Capture the cell that displays the provided text and extract its (X, Y) central coordinate. 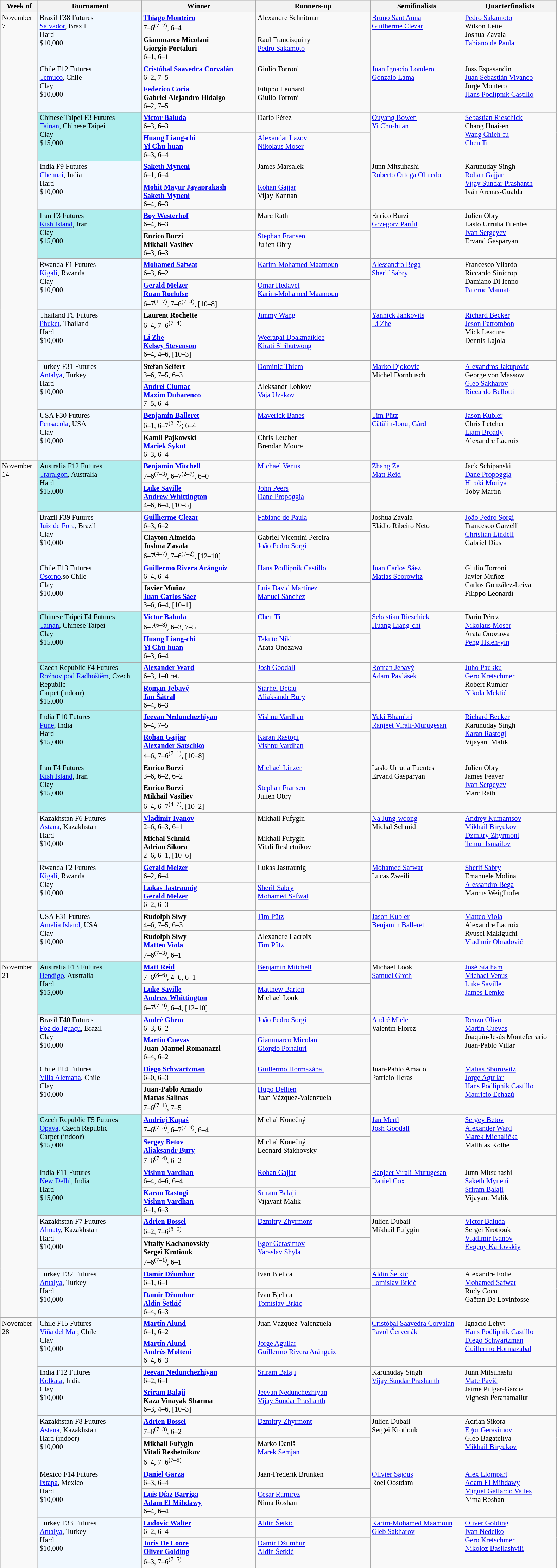
Cristóbal Saavedra Corvalán Pavol Červenák (417, 1342)
Vishnu Vardhan 6–4, 4–6, 6–4 (199, 1177)
Sebastian Rieschick Huang Liang-chi (417, 636)
Lukas Jastraunig Gerald Melzer 6–2, 6–3 (199, 896)
India F9 Futures Chennai, India Hard $10,000 (90, 185)
Hans Podlipnik Castillo (313, 572)
Adrien Bossel 7–6(7–3), 6–2 (199, 1426)
Federico Coria Gabriel Alejandro Hidalgo 6–2, 7–5 (199, 97)
Chile F14 Futures Villa Alemana, Chile Clay $10,000 (90, 1089)
November 7 (19, 236)
Victor Baluda 6–3, 6–3 (199, 122)
Josh Goodall (313, 672)
Dario Pérez (313, 122)
Adrien Bossel 6–2, 7–6(8–6) (199, 1227)
Winner (199, 6)
Sergey Betov Aliaksandr Bury 7–6(7–4), 6–2 (199, 1151)
Juan Vázquez-Valenzuela (313, 1327)
André Miele Valentín Florez (417, 1039)
Richard Becker Jeson Patrombon Mick Lescure Dennis Lajola (510, 335)
Quarterfinalists (510, 6)
Tournament (90, 6)
Junn Mitsuhashi Mate Pavić Jaime Pulgar-García Vignesh Peranamallur (510, 1390)
Ivan Bjelica (313, 1279)
Rohan Gajjar Alexander Satschko 4–6, 7–6(7–1), [10–8] (199, 746)
Julien Obry James Feaver Ivan Sergeyev Marc Rath (510, 787)
Joshua Zavala Eládio Ribeiro Neto (417, 537)
Benjamin Mitchell (313, 973)
Michael Linzer (313, 772)
Semifinalists (417, 6)
Alexandre Folie Mohamed Safwat Rudy Coco Gaëtan De Lovinfosse (510, 1293)
José Statham Michael Venus Luke Saville James Lemke (510, 988)
Jeevan Nedunchezhiyan 6–4, 7–5 (199, 721)
João Pedro Sorgi Francesco Garzelli Christian Lindell Gabriel Dias (510, 537)
India F12 Futures Kolkata, India Clay $10,000 (90, 1390)
Matteo Viola Alexandre Lacroix Ryusei Makiguchi Vladimir Obradović (510, 936)
Chen Ti (313, 622)
Weerapat Doakmaiklee Kirati Siributwong (313, 346)
Roman Jebavý Jan Šátral 6–4, 6–3 (199, 697)
Juho Paukku Gero Kretschmer Robert Rumler Nikola Mektić (510, 686)
Oliver Golding Ivan Nedelko Gero Kretschmer Nikoloz Basilashvili (510, 1542)
Stefan Seifert 3–6, 7–5, 6–3 (199, 371)
Victor Baluda 6–7(6–8), 6–3, 7–5 (199, 622)
Victor Baluda Sergei Krotiouk Vladimir Ivanov Evgeny Karlovskiy (510, 1242)
Sherif Sabry Mohamed Safwat (313, 896)
Raul Francisquiny Pedro Sakamoto (313, 49)
November 14 (19, 711)
Saketh Myneni 6–1, 6–4 (199, 171)
Michal Konečný (313, 1125)
November 28 (19, 1442)
Sherif Sabry Emanuele Molina Alessandro Bega Marcus Weiglhofer (510, 886)
Rudolph Siwy 4–6, 7–5, 6–3 (199, 921)
Jack Schipanski Dane Propoggia Hiroki Moriya Toby Martin (510, 486)
Mexico F14 Futures Ixtapa, Mexico Hard $10,000 (90, 1492)
Olivier Sajous Roel Oostdam (417, 1492)
Julien Obry Laslo Urrutia Fuentes Ivan Sergeyev Ervand Gasparyan (510, 234)
Turkey F32 Futures Antalya, Turkey Hard $10,000 (90, 1293)
Brazil F40 Futures Foz do Iguaçu, Brazil Clay $10,000 (90, 1039)
Roman Jebavý Adam Pavlásek (417, 686)
USA F30 Futures Pensacola, USA Clay $10,000 (90, 435)
Juan-Pablo Amado Matías Salinas 7–6(7–1), 7–5 (199, 1099)
Kazakhstan F8 Futures Astana, Kazakhstan Hard (indoor) $10,000 (90, 1442)
Damir Džumhur Aldin Šetkić 6–4, 6–3 (199, 1303)
Jimmy Wang (313, 321)
Czech Republic F5 Futures Opava, Czech Republic Carpet (indoor) $15,000 (90, 1140)
Karunuday Singh Vijay Sundar Prashanth (417, 1390)
Alexandre Lacroix Tim Pütz (313, 946)
Lukas Jastraunig (313, 872)
Iran F4 Futures Kish Island, Iran Clay $15,000 (90, 787)
Francesco Vilardo Riccardo Sinicropi Damiano Di Ienno Paterne Mamata (510, 284)
Karan Rastogi Vishnu Vardhan 6–1, 6–3 (199, 1201)
Zhang Ze Matt Reid (417, 486)
Mohamed Safwat 6–3, 6–2 (199, 269)
James Marsalek (313, 171)
Rohan Gajjar (313, 1177)
Chile F12 Futures Temuco, Chile Clay $10,000 (90, 87)
India F11 Futures New Delhi, India Hard $15,000 (90, 1191)
Giammarco Micolani Giorgio Portaluri (313, 1049)
Chinese Taipei F3 Futures Tainan, Chinese Taipei Clay $15,000 (90, 136)
Javier Muñoz Juan Carlos Sáez 3–6, 6–4, [10–1] (199, 597)
Chris Letcher Brendan Moore (313, 446)
Luke Saville Andrew Whittington 6–7(7–9), 6–4, [12–10] (199, 999)
Ranjeet Virali-Murugesan Daniel Cox (417, 1191)
Daniel Garza 6–3, 6–4 (199, 1478)
Alessandro Bega Sherif Sabry (417, 284)
Andriej Kapaś 7–6(7–5), 6–7(7–9), 6–4 (199, 1125)
Bruno Sant'Anna Guilherme Clezar (417, 37)
Andrei Ciumac Maxim Dubarenco 7–5, 6–4 (199, 395)
Sriram Balaji (313, 1376)
Gerald Melzer Ruan Roelofse 6–7(1–7), 7–6(7–4), [10–8] (199, 295)
Dario Pérez Nikolaus Moser Arata Onozawa Peng Hsien-yin (510, 636)
Enrico Burzi Mikhail Vasiliev 6–4, 6–7(4–7), [10–2] (199, 798)
Chinese Taipei F4 Futures Tainan, Chinese Taipei Clay $15,000 (90, 636)
Matthew Barton Michael Look (313, 999)
Vishnu Vardhan (313, 721)
Maverick Banes (313, 421)
Marko Djokovic Michel Dornbusch (417, 385)
Runners-up (313, 6)
Vladimir Ivanov 2–6, 6–3, 6–1 (199, 823)
Ignacio Lehyt Hans Podlipnik Castillo Diego Schwartzman Guillermo Hormazábal (510, 1342)
India F10 Futures Pune, India Hard $15,000 (90, 736)
Sergey Betov Alexander Ward Marek Michalička Matthias Kolbe (510, 1140)
Brazil F39 Futures Juiz de Fora, Brazil Clay $10,000 (90, 537)
Jorge Aguilar Guillermo Rivera Aránguiz (313, 1352)
Jan Mertl Josh Goodall (417, 1140)
Chile F13 Futures Osorno,so Chile Clay $10,000 (90, 587)
Cristóbal Saavedra Corvalán 6–2, 7–5 (199, 73)
Guillermo Hormazábal (313, 1073)
Siarhei Betau Aliaksandr Bury (313, 697)
Aldin Šetkić Tomislav Brkić (417, 1293)
Karan Rastogi Vishnu Vardhan (313, 746)
Aldin Šetkić (313, 1527)
Joris De Loore Oliver Golding 6–3, 7–6(7–5) (199, 1553)
Alexandar Lazov Nikolaus Moser (313, 147)
César Ramírez Nima Roshan (313, 1503)
Mohit Mayur Jayaprakash Saketh Myneni 6–4, 6–3 (199, 196)
Gerald Melzer 6–2, 6–4 (199, 872)
Luis Díaz Barriga Adam El Mihdawy 6–4, 6–4 (199, 1503)
Tim Pütz Cătălin-Ionuț Gârd (417, 435)
Kamil Pajkowski Maciek Sykut 6–3, 6–4 (199, 446)
Juan Carlos Sáez Matías Sborowitz (417, 587)
Damir Džumhur 6–1, 6–1 (199, 1279)
Michal Schmid Adrian Sikora 2–6, 6–1, [10–6] (199, 847)
Laurent Rochette 6–4, 7–6(7–4) (199, 321)
Turkey F31 Futures Antalya, Turkey Hard $10,000 (90, 385)
Rudolph Siwy Matteo Viola 7–6(7–3), 6–1 (199, 946)
Takuto Niki Arata Onozawa (313, 647)
Damir Džumhur Aldin Šetkić (313, 1553)
Brazil F38 Futures Salvador, Brazil Hard $10,000 (90, 37)
André Ghem 6–3, 6–2 (199, 1024)
Alexandre Schnitman (313, 23)
João Pedro Sorgi (313, 1024)
Alex Llompart Adam El Mihdawy Miguel Gallardo Valles Nima Roshan (510, 1492)
Joss Espasandin Juan Sebastián Vivanco Jorge Montero Hans Podlipnik Castillo (510, 87)
Karim-Mohamed Maamoun Gleb Sakharov (417, 1542)
Thiago Monteiro 7–6(7–2), 6–4 (199, 23)
Julien Dubail Mikhail Fufygin (417, 1242)
Enrico Burzi 3–6, 6–2, 6–2 (199, 772)
Thailand F5 Futures Phuket, Thailand Hard $10,000 (90, 335)
Ludovic Walter 6–2, 6–4 (199, 1527)
Guilherme Clezar 6–3, 6–2 (199, 521)
Martín Alund Andrés Molteni 6–4, 6–3 (199, 1352)
Week of (19, 6)
Matt Reid 7–6(8–6), 4–6, 6–1 (199, 973)
Omar Hedayet Karim-Mohamed Maamoun (313, 295)
Kazakhstan F6 Futures Astana, Kazakhstan Hard $10,000 (90, 837)
Vitaliy Kachanovskiy Sergei Krotiouk 7–6(7–1), 6–1 (199, 1253)
November 21 (19, 1139)
Rwanda F2 Futures Kigali, Rwanda Clay $10,000 (90, 886)
Marko Daniš Marek Semjan (313, 1453)
Jason Kubler Chris Letcher Liam Broady Alexandre Lacroix (510, 435)
Junn Mitsuhashi Saketh Myneni Sriram Balaji Vijayant Malik (510, 1191)
Mikhail Fufygin Vitali Reshetnikov 6–4, 7–6(7–5) (199, 1453)
Pedro Sakamoto Wilson Leite Joshua Zavala Fabiano de Paula (510, 37)
Mohamed Safwat Lucas Zweili (417, 886)
Matías Sborowitz Jorge Aguilar Hans Podlipnik Castillo Mauricio Echazú (510, 1089)
Aleksandr Lobkov Vaja Uzakov (313, 395)
Michal Konečný Leonard Stakhovsky (313, 1151)
Chile F15 Futures Viña del Mar, Chile Clay $10,000 (90, 1342)
Juan-Pablo Amado Patricio Heras (417, 1089)
Mikhail Fufygin (313, 823)
Adrian Sikora Egor Gerasimov Gleb Bagateliya Mikhail Biryukov (510, 1442)
Na Jung-woong Michal Schmid (417, 837)
Richard Becker Karunuday Singh Karan Rastogi Vijayant Malik (510, 736)
Enrico Burzi Mikhail Vasiliev 6–3, 6–3 (199, 244)
John Peers Dane Propoggia (313, 497)
Marc Rath (313, 220)
Martín Cuevas Juan-Manuel Romanazzi 6–4, 6–2 (199, 1049)
Australia F13 Futures Bendigo, Australia Hard $15,000 (90, 988)
Laslo Urrutia Fuentes Ervand Gasparyan (417, 787)
Rohan Gajjar Vijay Kannan (313, 196)
Ouyang Bowen Yi Chu-huan (417, 136)
Karunuday Singh Rohan Gajjar Vijay Sundar Prashanth Iván Arenas-Gualda (510, 185)
Fabiano de Paula (313, 521)
Sriram Balaji Vijayant Malik (313, 1201)
Turkey F33 Futures Antalya, Turkey Hard $10,000 (90, 1542)
Jeevan Nedunchezhiyan Vijay Sundar Prashanth (313, 1401)
Jaan-Frederik Brunken (313, 1478)
Ivan Bjelica Tomislav Brkić (313, 1303)
Giulio Torroni Javier Muñoz Carlos González-Leiva Filippo Leonardi (510, 587)
Giulio Torroni (313, 73)
Enrico Burzi Grzegorz Panfil (417, 234)
Mikhail Fufygin Vitali Reshetnikov (313, 847)
Giammarco Micolani Giorgio Portaluri 6–1, 6–1 (199, 49)
Li Zhe Kelsey Stevenson 6–4, 4–6, [10–3] (199, 346)
Yuki Bhambri Ranjeet Virali-Murugesan (417, 736)
Yannick Jankovits Li Zhe (417, 335)
Karim-Mohamed Maamoun (313, 269)
Juan Ignacio Londero Gonzalo Lama (417, 87)
Diego Schwartzman 6–0, 6–3 (199, 1073)
Filippo Leonardi Giulio Torroni (313, 97)
Boy Westerhof 6–4, 6–3 (199, 220)
Benjamin Balleret 6–1, 6–7(2–7); 6–4 (199, 421)
Luke Saville Andrew Whittington 4–6, 6–4, [10–5] (199, 497)
USA F31 Futures Amelia Island, USA Clay $10,000 (90, 936)
Clayton Almeida Joshua Zavala 6–7(4–7), 7–6(7–2), [12–10] (199, 546)
Junn Mitsuhashi Roberto Ortega Olmedo (417, 185)
Sriram Balaji Kaza Vinayak Sharma 6–3, 4–6, [10–3] (199, 1401)
Michael Look Samuel Groth (417, 988)
Martín Alund 6–1, 6–2 (199, 1327)
Egor Gerasimov Yaraslav Shyla (313, 1253)
Andrey Kumantsov Mikhail Biryukov Dzmitry Zhyrmont Temur Ismailov (510, 837)
Tim Pütz (313, 921)
Jeevan Nedunchezhiyan 6–2, 6–1 (199, 1376)
Renzo Olivo Martín Cuevas Joaquín-Jesús Monteferrario Juan-Pablo Villar (510, 1039)
Dominic Thiem (313, 371)
Alexander Ward 6–3, 1–0 ret. (199, 672)
Czech Republic F4 Futures Rožnov pod Radhoštěm, Czech Republic Carpet (indoor) $15,000 (90, 686)
Luis David Martínez Manuel Sánchez (313, 597)
Guillermo Rivera Aránguiz 6–4, 6–4 (199, 572)
Australia F12 Futures Traralgon, Australia Hard $15,000 (90, 486)
Rwanda F1 Futures Kigali, Rwanda Clay $10,000 (90, 284)
Michael Venus (313, 471)
Kazakhstan F7 Futures Almaty, Kazakhstan Hard $10,000 (90, 1242)
Benjamin Mitchell 7–6(7–3), 6–7(2–7), 6–0 (199, 471)
Julien Dubail Sergei Krotiouk (417, 1442)
Sebastian Rieschick Chang Huai-en Wang Chieh-fu Chen Ti (510, 136)
Iran F3 Futures Kish Island, Iran Clay $15,000 (90, 234)
Hugo Dellien Juan Vázquez-Valenzuela (313, 1099)
Gabriel Vicentini Pereira João Pedro Sorgi (313, 546)
Alexandros Jakupovic George von Massow Gleb Sakharov Riccardo Bellotti (510, 385)
Jason Kubler Benjamin Balleret (417, 936)
